Output the [X, Y] coordinate of the center of the cell containing the given text.  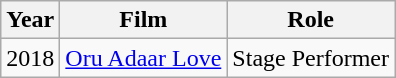
Film [144, 20]
Oru Adaar Love [144, 58]
Year [30, 20]
Role [311, 20]
2018 [30, 58]
Stage Performer [311, 58]
